Scan for the cell matching the given text and deliver its [X, Y] coordinate at center. 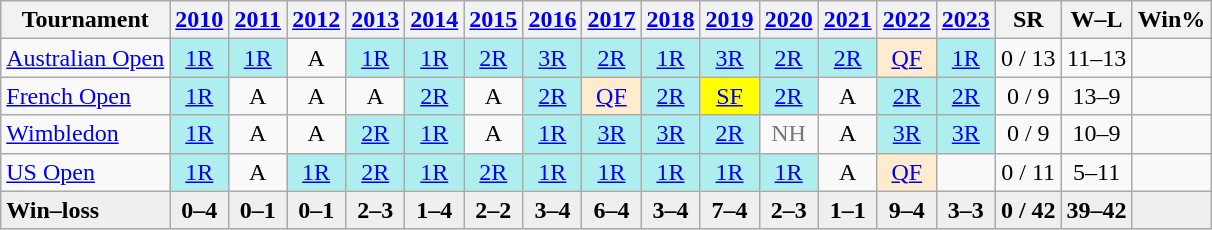
39–42 [1096, 210]
2017 [612, 20]
2010 [200, 20]
5–11 [1096, 172]
6–4 [612, 210]
SR [1028, 20]
7–4 [730, 210]
0 / 42 [1028, 210]
0–4 [200, 210]
Wimbledon [86, 134]
2016 [552, 20]
2019 [730, 20]
NH [788, 134]
2022 [906, 20]
Win% [1172, 20]
2023 [966, 20]
10–9 [1096, 134]
2–2 [494, 210]
1–4 [434, 210]
2013 [376, 20]
2021 [848, 20]
SF [730, 96]
11–13 [1096, 58]
French Open [86, 96]
13–9 [1096, 96]
US Open [86, 172]
Australian Open [86, 58]
2020 [788, 20]
2015 [494, 20]
0 / 13 [1028, 58]
3–3 [966, 210]
2012 [316, 20]
2014 [434, 20]
Win–loss [86, 210]
1–1 [848, 210]
9–4 [906, 210]
Tournament [86, 20]
0 / 11 [1028, 172]
W–L [1096, 20]
2018 [670, 20]
2011 [258, 20]
